Determine the [x, y] coordinate at the center of the cell enclosing the given text.  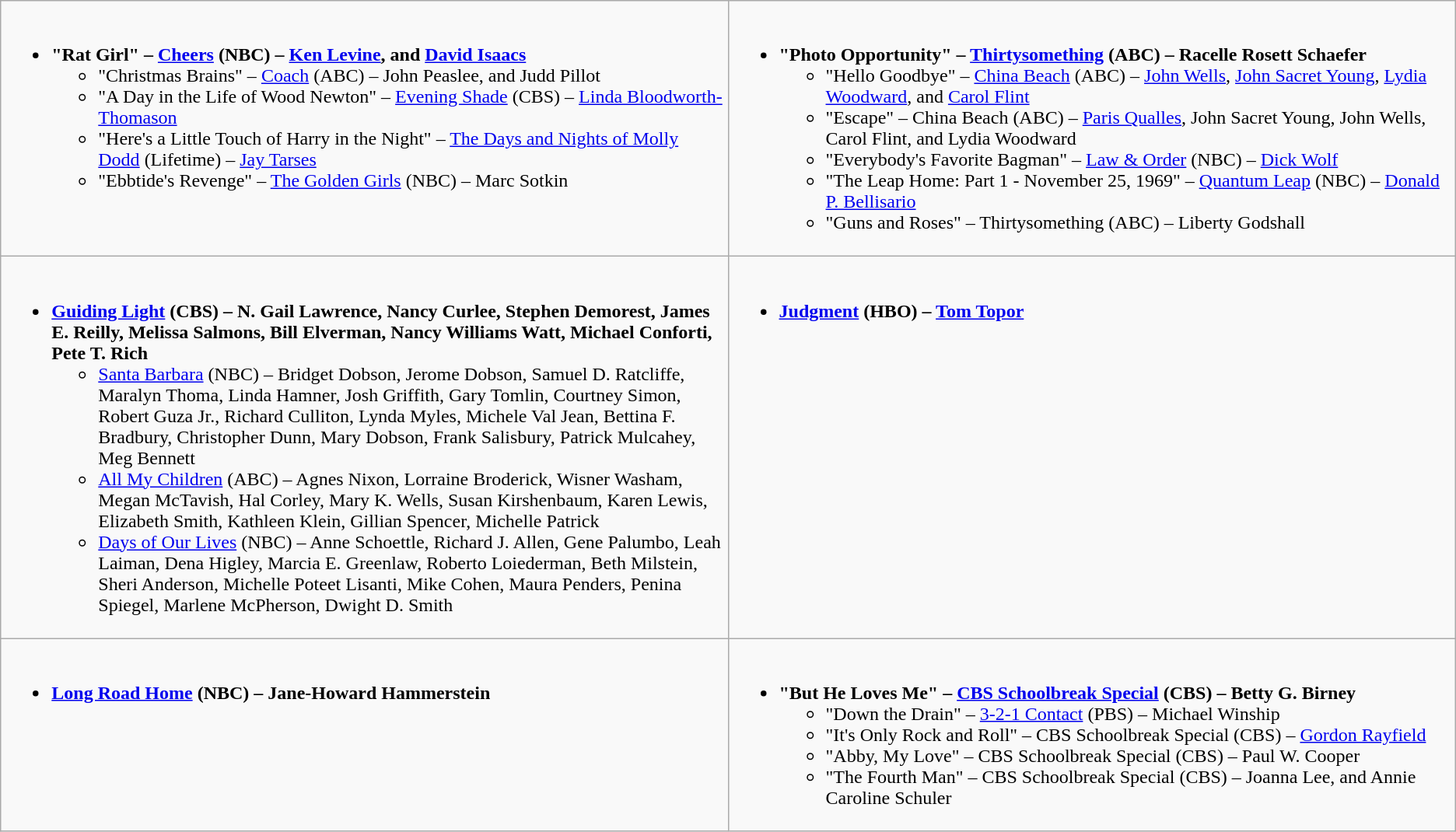
Judgment (HBO) – Tom Topor [1092, 448]
Long Road Home (NBC) – Jane-Howard Hammerstein [364, 735]
